Provide the [X, Y] coordinate of the cell's center where the given text is located.  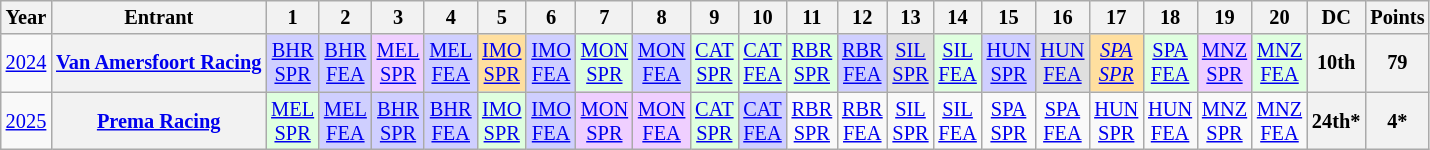
3 [398, 17]
DC [1336, 17]
14 [957, 17]
Prema Racing [158, 121]
19 [1224, 17]
Points [1397, 17]
4* [1397, 121]
2 [346, 17]
11 [812, 17]
18 [1170, 17]
8 [662, 17]
1 [292, 17]
2024 [26, 63]
79 [1397, 63]
9 [714, 17]
13 [911, 17]
4 [450, 17]
6 [550, 17]
7 [604, 17]
Year [26, 17]
15 [1009, 17]
12 [862, 17]
20 [1280, 17]
2025 [26, 121]
5 [502, 17]
17 [1116, 17]
24th* [1336, 121]
10 [762, 17]
16 [1062, 17]
10th [1336, 63]
Entrant [158, 17]
Van Amersfoort Racing [158, 63]
